Scan for the cell matching the given text and deliver its [x, y] coordinate at center. 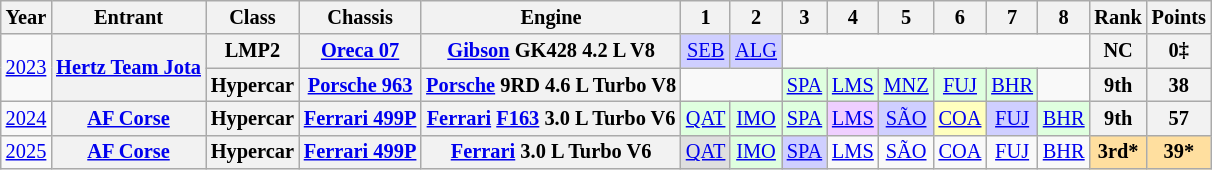
ALG [756, 51]
LMP2 [252, 51]
Year [26, 17]
2024 [26, 118]
Ferrari F163 3.0 L Turbo V6 [551, 118]
3 [804, 17]
38 [1179, 85]
MNZ [906, 85]
Porsche 963 [360, 85]
1 [706, 17]
2 [756, 17]
Hertz Team Jota [128, 68]
57 [1179, 118]
Gibson GK428 4.2 L V8 [551, 51]
39* [1179, 152]
Engine [551, 17]
2023 [26, 68]
Class [252, 17]
SEB [706, 51]
Entrant [128, 17]
NC [1118, 51]
Rank [1118, 17]
4 [853, 17]
3rd* [1118, 152]
Porsche 9RD 4.6 L Turbo V8 [551, 85]
0‡ [1179, 51]
6 [960, 17]
Ferrari 3.0 L Turbo V6 [551, 152]
Points [1179, 17]
Oreca 07 [360, 51]
8 [1064, 17]
2025 [26, 152]
5 [906, 17]
Chassis [360, 17]
7 [1012, 17]
